Return the [X, Y] coordinate for the center point of the cell that contains the specified text.  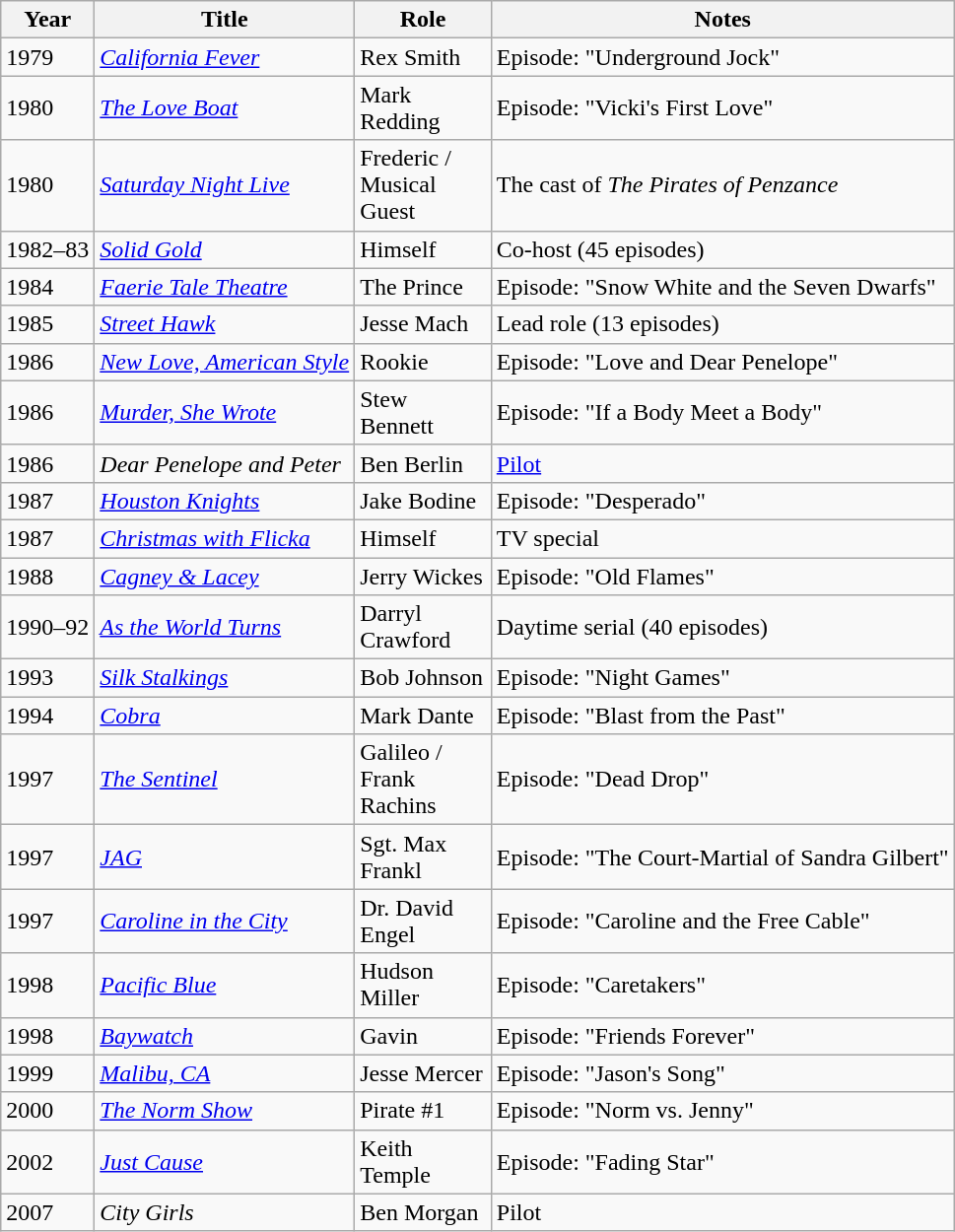
Year [47, 20]
Role [424, 20]
The Norm Show [225, 1111]
Galileo / Frank Rachins [424, 780]
Street Hawk [225, 324]
New Love, American Style [225, 362]
Cagney & Lacey [225, 577]
TV special [722, 538]
Episode: "Blast from the Past" [722, 716]
Bob Johnson [424, 678]
Silk Stalkings [225, 678]
The cast of The Pirates of Penzance [722, 185]
1993 [47, 678]
Jerry Wickes [424, 577]
Just Cause [225, 1161]
Saturday Night Live [225, 185]
Episode: "Vicki's First Love" [722, 108]
1990–92 [47, 627]
Stew Bennett [424, 412]
Christmas with Flicka [225, 538]
Caroline in the City [225, 921]
2007 [47, 1212]
Episode: "Love and Dear Penelope" [722, 362]
Jesse Mercer [424, 1073]
Title [225, 20]
1979 [47, 57]
Keith Temple [424, 1161]
City Girls [225, 1212]
Solid Gold [225, 249]
Episode: "Jason's Song" [722, 1073]
2002 [47, 1161]
Cobra [225, 716]
Pirate #1 [424, 1111]
1994 [47, 716]
Darryl Crawford [424, 627]
Episode: "Norm vs. Jenny" [722, 1111]
As the World Turns [225, 627]
The Sentinel [225, 780]
Jesse Mach [424, 324]
Lead role (13 episodes) [722, 324]
Rex Smith [424, 57]
Mark Dante [424, 716]
1988 [47, 577]
Ben Berlin [424, 463]
Baywatch [225, 1036]
Episode: "If a Body Meet a Body" [722, 412]
2000 [47, 1111]
1985 [47, 324]
1984 [47, 287]
Mark Redding [424, 108]
Episode: "Old Flames" [722, 577]
Murder, She Wrote [225, 412]
Episode: "Caroline and the Free Cable" [722, 921]
Dr. David Engel [424, 921]
Episode: "Dead Drop" [722, 780]
The Prince [424, 287]
Malibu, CA [225, 1073]
Co-host (45 episodes) [722, 249]
Daytime serial (40 episodes) [722, 627]
Frederic / Musical Guest [424, 185]
Episode: "Friends Forever" [722, 1036]
Hudson Miller [424, 986]
JAG [225, 857]
Episode: "The Court-Martial of Sandra Gilbert" [722, 857]
Ben Morgan [424, 1212]
Dear Penelope and Peter [225, 463]
Episode: "Desperado" [722, 501]
Sgt. Max Frankl [424, 857]
Episode: "Night Games" [722, 678]
The Love Boat [225, 108]
Houston Knights [225, 501]
Gavin [424, 1036]
Rookie [424, 362]
Episode: "Fading Star" [722, 1161]
1999 [47, 1073]
Faerie Tale Theatre [225, 287]
1982–83 [47, 249]
Episode: "Snow White and the Seven Dwarfs" [722, 287]
Pacific Blue [225, 986]
Episode: "Caretakers" [722, 986]
Notes [722, 20]
Episode: "Underground Jock" [722, 57]
Jake Bodine [424, 501]
California Fever [225, 57]
